Identify which cell holds the provided text, then report its (X, Y) central coordinate. 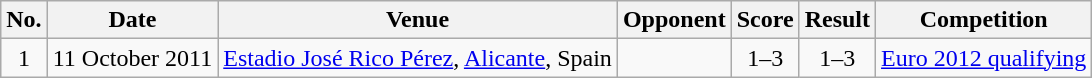
Competition (984, 20)
Venue (418, 20)
No. (24, 20)
Date (132, 20)
1 (24, 58)
Opponent (674, 20)
Score (765, 20)
11 October 2011 (132, 58)
Estadio José Rico Pérez, Alicante, Spain (418, 58)
Result (837, 20)
Euro 2012 qualifying (984, 58)
